From the cell containing the given text, extract its center point as [X, Y] coordinate. 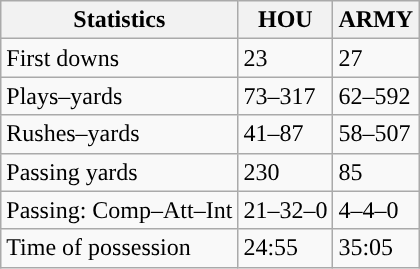
73–317 [286, 96]
85 [376, 172]
ARMY [376, 20]
230 [286, 172]
62–592 [376, 96]
41–87 [286, 134]
4–4–0 [376, 210]
Rushes–yards [120, 134]
21–32–0 [286, 210]
First downs [120, 58]
58–507 [376, 134]
Passing yards [120, 172]
Passing: Comp–Att–Int [120, 210]
27 [376, 58]
23 [286, 58]
24:55 [286, 248]
HOU [286, 20]
Statistics [120, 20]
Time of possession [120, 248]
35:05 [376, 248]
Plays–yards [120, 96]
